Search for the cell housing the specified text and yield its [X, Y] center coordinate. 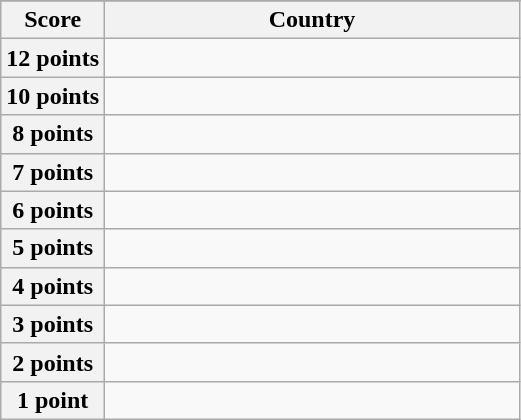
Score [53, 20]
1 point [53, 400]
Country [312, 20]
2 points [53, 362]
3 points [53, 324]
8 points [53, 134]
12 points [53, 58]
5 points [53, 248]
7 points [53, 172]
10 points [53, 96]
4 points [53, 286]
6 points [53, 210]
